Determine the (x, y) coordinate at the center of the cell enclosing the given text.  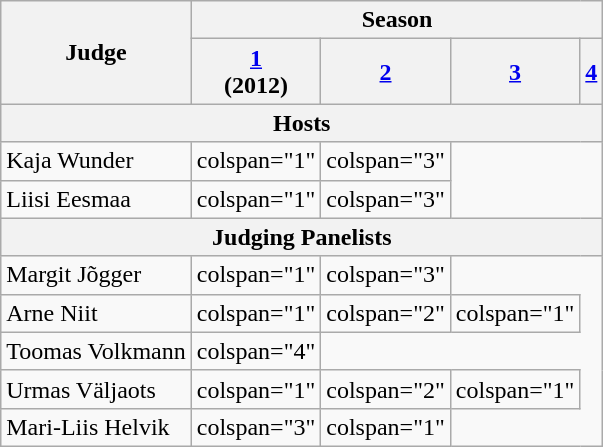
Judge (96, 52)
Judging Panelists (302, 237)
Liisi Eesmaa (96, 199)
2 (386, 72)
Season (397, 20)
3 (515, 72)
Margit Jõgger (96, 275)
4 (592, 72)
Hosts (302, 123)
Mari-Liis Helvik (96, 427)
Kaja Wunder (96, 161)
Arne Niit (96, 313)
Urmas Väljaots (96, 389)
1 (2012) (256, 72)
Toomas Volkmann (96, 351)
colspan="4" (256, 351)
